Extract the [X, Y] coordinate from the center of the cell holding the provided text.  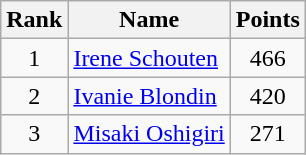
420 [268, 96]
2 [34, 96]
Irene Schouten [149, 58]
Points [268, 20]
Name [149, 20]
Rank [34, 20]
3 [34, 134]
1 [34, 58]
Ivanie Blondin [149, 96]
271 [268, 134]
Misaki Oshigiri [149, 134]
466 [268, 58]
